Find where the given text appears and provide that cell's center as (X, Y) coordinate. 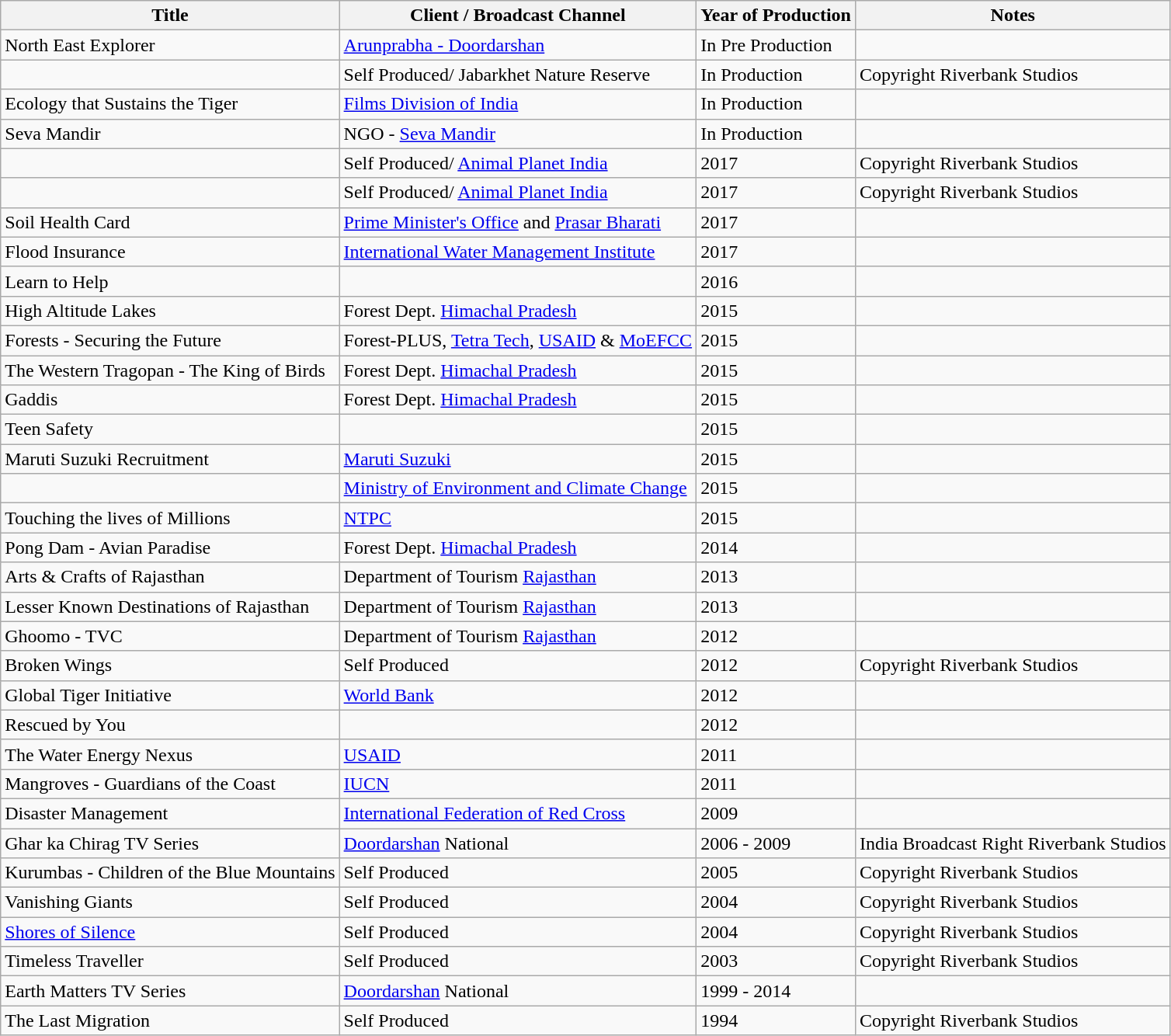
North East Explorer (170, 45)
Earth Matters TV Series (170, 991)
Seva Mandir (170, 134)
Forest-PLUS, Tetra Tech, USAID & MoEFCC (518, 340)
1994 (777, 1020)
The Last Migration (170, 1020)
International Federation of Red Cross (518, 813)
Shores of Silence (170, 932)
Broken Wings (170, 666)
1999 - 2014 (777, 991)
The Water Energy Nexus (170, 754)
Kurumbas - Children of the Blue Mountains (170, 873)
USAID (518, 754)
NGO - Seva Mandir (518, 134)
High Altitude Lakes (170, 311)
Disaster Management (170, 813)
Self Produced/ Jabarkhet Nature Reserve (518, 75)
Lesser Known Destinations of Rajasthan (170, 607)
Ecology that Sustains the Tiger (170, 104)
Global Tiger Initiative (170, 695)
2003 (777, 961)
Title (170, 16)
Ministry of Environment and Climate Change (518, 488)
2014 (777, 548)
The Western Tragopan - The King of Birds (170, 370)
Forests - Securing the Future (170, 340)
Flood Insurance (170, 252)
Notes (1013, 16)
India Broadcast Right Riverbank Studios (1013, 843)
Rescued by You (170, 725)
2006 - 2009 (777, 843)
Touching the lives of Millions (170, 518)
IUCN (518, 784)
Prime Minister's Office and Prasar Bharati (518, 222)
Year of Production (777, 16)
Pong Dam - Avian Paradise (170, 548)
Client / Broadcast Channel (518, 16)
NTPC (518, 518)
Ghar ka Chirag TV Series (170, 843)
Teen Safety (170, 429)
Timeless Traveller (170, 961)
In Pre Production (777, 45)
Maruti Suzuki (518, 459)
2016 (777, 281)
Vanishing Giants (170, 902)
Learn to Help (170, 281)
Gaddis (170, 400)
2005 (777, 873)
Films Division of India (518, 104)
Soil Health Card (170, 222)
World Bank (518, 695)
Mangroves - Guardians of the Coast (170, 784)
International Water Management Institute (518, 252)
Arts & Crafts of Rajasthan (170, 577)
2009 (777, 813)
Ghoomo - TVC (170, 636)
Maruti Suzuki Recruitment (170, 459)
Arunprabha - Doordarshan (518, 45)
